Identify which cell holds the provided text, then report its (x, y) central coordinate. 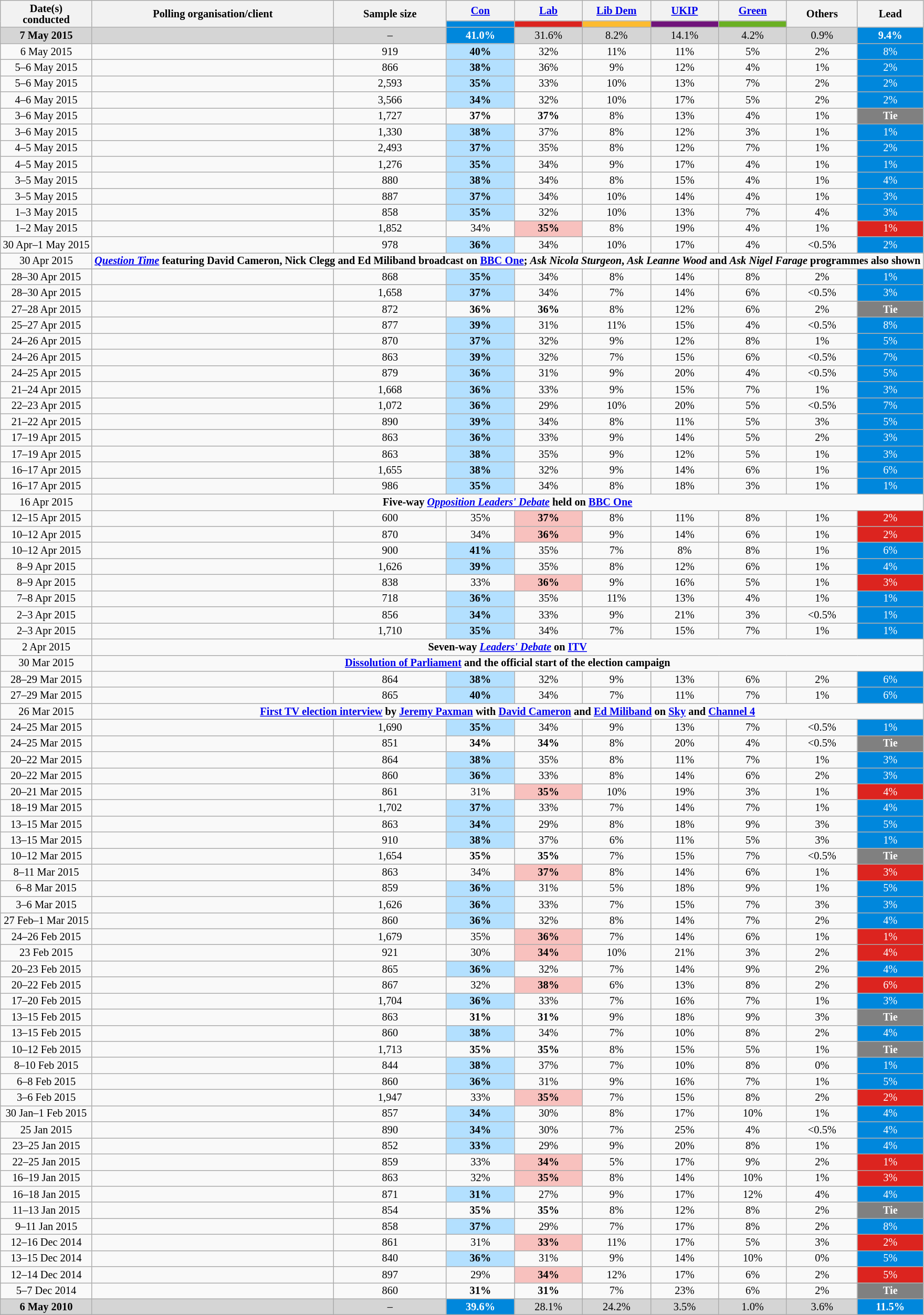
6–8 Feb 2015 (46, 1081)
22–23 Apr 2015 (46, 405)
718 (390, 598)
30 Apr–1 May 2015 (46, 245)
6–8 Mar 2015 (46, 888)
18–19 Mar 2015 (46, 808)
11.5% (890, 1307)
857 (390, 1114)
Five-way Opposition Leaders' Debate held on BBC One (507, 502)
872 (390, 309)
880 (390, 181)
20–21 Mar 2015 (46, 792)
3,566 (390, 100)
838 (390, 583)
27% (549, 1194)
3–6 Mar 2015 (46, 904)
871 (390, 1194)
986 (390, 486)
Dissolution of Parliament and the official start of the election campaign (507, 664)
2 Apr 2015 (46, 647)
Others (822, 14)
900 (390, 550)
8–10 Feb 2015 (46, 1066)
Con (480, 10)
866 (390, 67)
27–29 Mar 2015 (46, 695)
13–15 Dec 2014 (46, 1259)
1,655 (390, 470)
856 (390, 615)
Polling organisation/client (213, 14)
6 May 2015 (46, 51)
Lab (549, 10)
5–7 Dec 2014 (46, 1290)
1.0% (753, 1307)
9–11 Jan 2015 (46, 1226)
4.2% (753, 36)
1,690 (390, 728)
1,658 (390, 293)
0.9% (822, 36)
879 (390, 374)
600 (390, 519)
1,654 (390, 856)
1,276 (390, 164)
23–25 Jan 2015 (46, 1145)
1,710 (390, 631)
16–19 Jan 2015 (46, 1178)
11–13 Jan 2015 (46, 1211)
851 (390, 743)
1,852 (390, 229)
26 Mar 2015 (46, 712)
921 (390, 952)
20–23 Feb 2015 (46, 969)
27 Feb–1 Mar 2015 (46, 921)
1,704 (390, 1001)
3–6 Feb 2015 (46, 1097)
30 Jan–1 Feb 2015 (46, 1114)
1,947 (390, 1097)
24–26 Feb 2015 (46, 937)
1–3 May 2015 (46, 212)
Sample size (390, 14)
919 (390, 51)
1,727 (390, 115)
31.6% (549, 36)
1,072 (390, 405)
21–24 Apr 2015 (46, 390)
30 Mar 2015 (46, 664)
24–25 Apr 2015 (46, 374)
877 (390, 325)
3.6% (822, 1307)
1,330 (390, 132)
14.1% (685, 36)
UKIP (685, 10)
1,702 (390, 808)
887 (390, 196)
25% (685, 1130)
868 (390, 277)
7–8 Apr 2015 (46, 598)
Green (753, 10)
4–6 May 2015 (46, 100)
25–27 Apr 2015 (46, 325)
867 (390, 985)
6 May 2010 (46, 1307)
3.5% (685, 1307)
8.2% (616, 36)
22–25 Jan 2015 (46, 1162)
12–16 Dec 2014 (46, 1242)
39.6% (480, 1307)
21–22 Apr 2015 (46, 422)
1,679 (390, 937)
16–18 Jan 2015 (46, 1194)
28.1% (549, 1307)
First TV election interview by Jeremy Paxman with David Cameron and Ed Miliband on Sky and Channel 4 (507, 712)
10–12 Feb 2015 (46, 1049)
854 (390, 1211)
852 (390, 1145)
12–15 Apr 2015 (46, 519)
Lead (890, 14)
1–2 May 2015 (46, 229)
28–29 Mar 2015 (46, 679)
Lib Dem (616, 10)
897 (390, 1275)
978 (390, 245)
7 May 2015 (46, 36)
10–12 Mar 2015 (46, 856)
2,593 (390, 84)
17–20 Feb 2015 (46, 1001)
12–14 Dec 2014 (46, 1275)
840 (390, 1259)
8–11 Mar 2015 (46, 872)
30 Apr 2015 (46, 260)
41% (480, 550)
23% (685, 1290)
9.4% (890, 36)
41.0% (480, 36)
25 Jan 2015 (46, 1130)
Seven-way Leaders' Debate on ITV (507, 647)
23 Feb 2015 (46, 952)
16 Apr 2015 (46, 502)
1,713 (390, 1049)
1,668 (390, 390)
910 (390, 840)
2,493 (390, 148)
20–22 Feb 2015 (46, 985)
Date(s)conducted (46, 14)
24.2% (616, 1307)
844 (390, 1066)
27–28 Apr 2015 (46, 309)
